Return the (x, y) coordinate for the center point of the cell that contains the specified text.  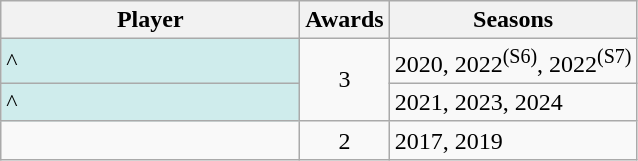
2 (344, 140)
2017, 2019 (513, 140)
Seasons (513, 20)
Player (150, 20)
2021, 2023, 2024 (513, 102)
2020, 2022(S6), 2022(S7) (513, 62)
Awards (344, 20)
3 (344, 80)
